From the cell containing the given text, extract its center point as [X, Y] coordinate. 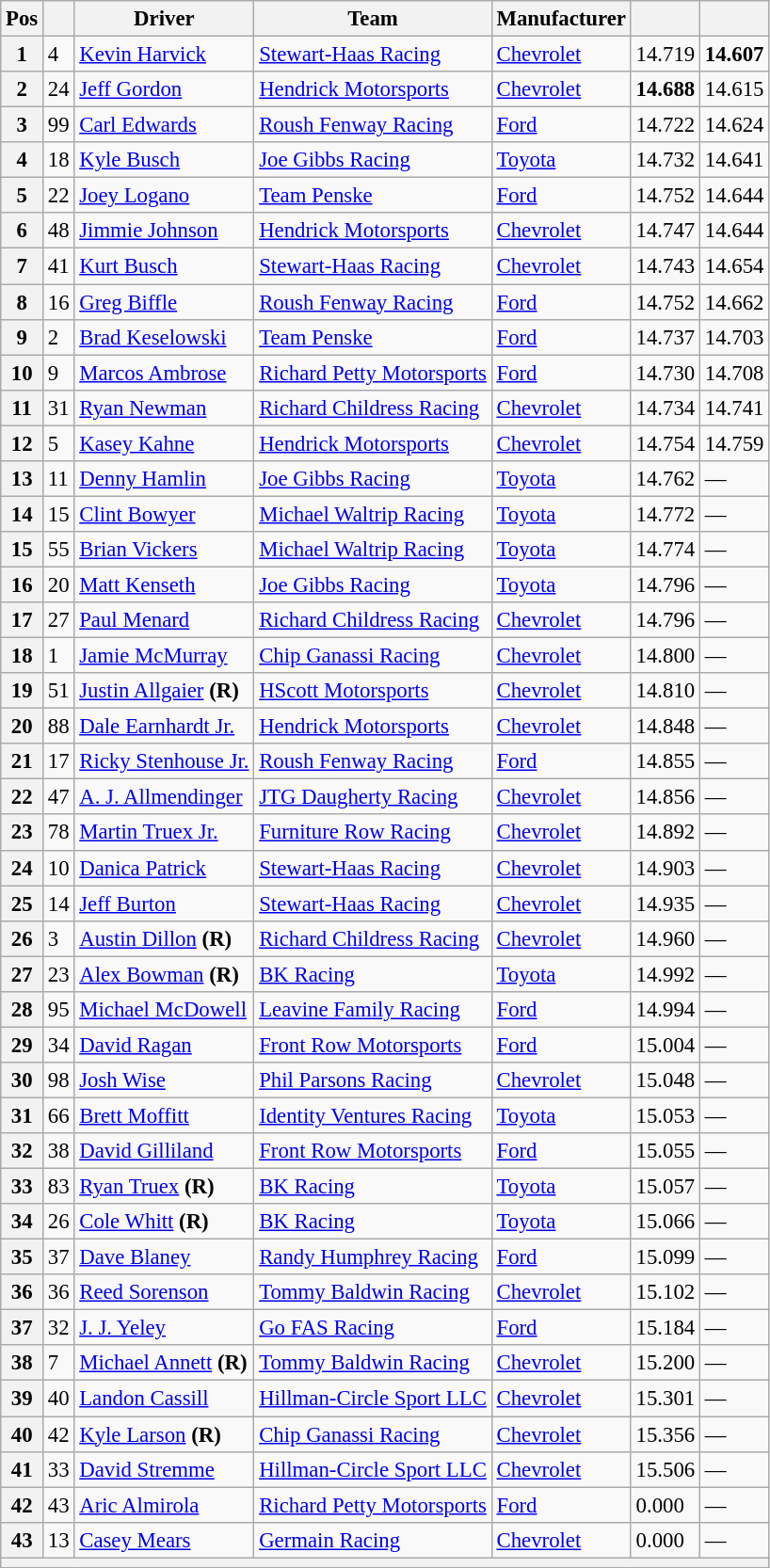
Martin Truex Jr. [164, 833]
Ricky Stenhouse Jr. [164, 761]
Alex Bowman (R) [164, 974]
Aric Almirola [164, 1505]
Paul Menard [164, 620]
14.994 [665, 1010]
15.053 [665, 1115]
14.762 [665, 479]
Jamie McMurray [164, 656]
35 [23, 1257]
14.747 [665, 231]
14.722 [665, 125]
14.754 [665, 443]
Carl Edwards [164, 125]
28 [23, 1010]
David Stremme [164, 1469]
Kurt Busch [164, 266]
Leavine Family Racing [373, 1010]
14.800 [665, 656]
15.356 [665, 1434]
Matt Kenseth [164, 584]
55 [58, 550]
Furniture Row Racing [373, 833]
Manufacturer [561, 19]
14.960 [665, 938]
78 [58, 833]
Driver [164, 19]
15.506 [665, 1469]
Clint Bowyer [164, 514]
14.641 [734, 160]
14.654 [734, 266]
14.734 [665, 408]
14.774 [665, 550]
51 [58, 691]
47 [58, 797]
Brad Keselowski [164, 337]
14.903 [665, 868]
Germain Racing [373, 1540]
95 [58, 1010]
12 [23, 443]
Brian Vickers [164, 550]
14.688 [665, 89]
Ryan Truex (R) [164, 1187]
15.099 [665, 1257]
J. J. Yeley [164, 1328]
David Gilliland [164, 1151]
15.066 [665, 1222]
14.719 [665, 55]
Justin Allgaier (R) [164, 691]
Brett Moffitt [164, 1115]
Cole Whitt (R) [164, 1222]
Jeff Gordon [164, 89]
Kyle Larson (R) [164, 1434]
A. J. Allmendinger [164, 797]
25 [23, 904]
30 [23, 1080]
Identity Ventures Racing [373, 1115]
Kyle Busch [164, 160]
14.662 [734, 302]
14.607 [734, 55]
21 [23, 761]
Danica Patrick [164, 868]
Ryan Newman [164, 408]
Dave Blaney [164, 1257]
Austin Dillon (R) [164, 938]
14.743 [665, 266]
29 [23, 1045]
14.741 [734, 408]
Jeff Burton [164, 904]
Casey Mears [164, 1540]
Denny Hamlin [164, 479]
Randy Humphrey Racing [373, 1257]
14.935 [665, 904]
48 [58, 231]
Dale Earnhardt Jr. [164, 727]
Pos [23, 19]
Joey Logano [164, 196]
14.708 [734, 373]
14.615 [734, 89]
Reed Sorenson [164, 1292]
98 [58, 1080]
Phil Parsons Racing [373, 1080]
14.856 [665, 797]
Jimmie Johnson [164, 231]
14.759 [734, 443]
14.732 [665, 160]
83 [58, 1187]
15.301 [665, 1399]
Landon Cassill [164, 1399]
15.004 [665, 1045]
14.703 [734, 337]
Kevin Harvick [164, 55]
15.184 [665, 1328]
Team [373, 19]
14.624 [734, 125]
HScott Motorsports [373, 691]
Greg Biffle [164, 302]
14.737 [665, 337]
Michael McDowell [164, 1010]
Marcos Ambrose [164, 373]
David Ragan [164, 1045]
99 [58, 125]
88 [58, 727]
14.810 [665, 691]
6 [23, 231]
Josh Wise [164, 1080]
19 [23, 691]
14.892 [665, 833]
Kasey Kahne [164, 443]
15.055 [665, 1151]
39 [23, 1399]
14.772 [665, 514]
14.848 [665, 727]
14.992 [665, 974]
Go FAS Racing [373, 1328]
14.730 [665, 373]
8 [23, 302]
15.057 [665, 1187]
66 [58, 1115]
15.048 [665, 1080]
JTG Daugherty Racing [373, 797]
14.855 [665, 761]
15.200 [665, 1364]
Michael Annett (R) [164, 1364]
15.102 [665, 1292]
